Pinpoint the cell where the given text exists, returning its (x, y) midpoint coordinate. 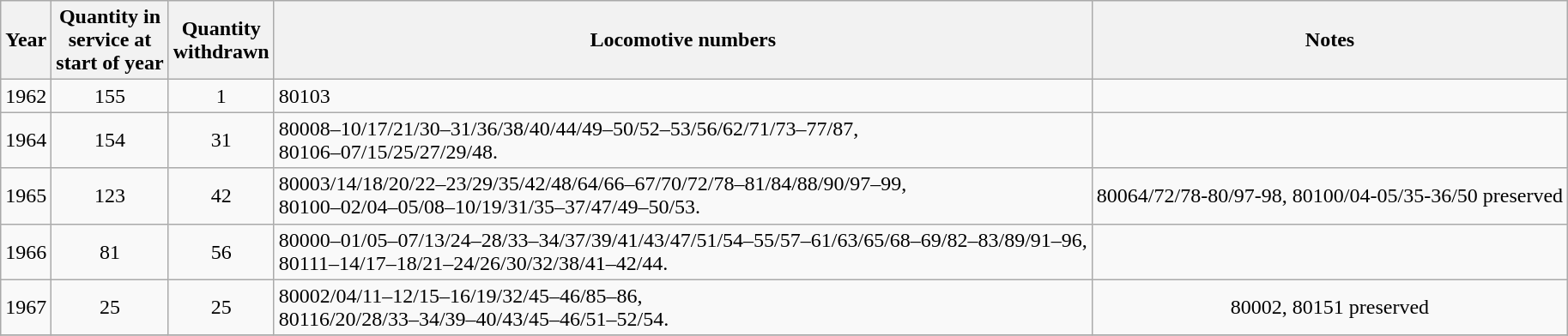
1967 (26, 307)
Year (26, 40)
56 (221, 252)
81 (110, 252)
80103 (683, 96)
31 (221, 141)
42 (221, 195)
80064/72/78-80/97-98, 80100/04-05/35-36/50 preserved (1329, 195)
Quantitywithdrawn (221, 40)
80008–10/17/21/30–31/36/38/40/44/49–50/52–53/56/62/71/73–77/87,80106–07/15/25/27/29/48. (683, 141)
Locomotive numbers (683, 40)
1965 (26, 195)
123 (110, 195)
Quantity inservice atstart of year (110, 40)
155 (110, 96)
80003/14/18/20/22–23/29/35/42/48/64/66–67/70/72/78–81/84/88/90/97–99,80100–02/04–05/08–10/19/31/35–37/47/49–50/53. (683, 195)
1 (221, 96)
80000–01/05–07/13/24–28/33–34/37/39/41/43/47/51/54–55/57–61/63/65/68–69/82–83/89/91–96,80111–14/17–18/21–24/26/30/32/38/41–42/44. (683, 252)
1966 (26, 252)
Notes (1329, 40)
154 (110, 141)
1964 (26, 141)
80002, 80151 preserved (1329, 307)
80002/04/11–12/15–16/19/32/45–46/85–86,80116/20/28/33–34/39–40/43/45–46/51–52/54. (683, 307)
1962 (26, 96)
